Identify which cell holds the provided text, then report its (x, y) central coordinate. 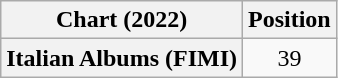
Chart (2022) (122, 20)
39 (290, 58)
Italian Albums (FIMI) (122, 58)
Position (290, 20)
